Return [X, Y] of the center of cell containing provided text 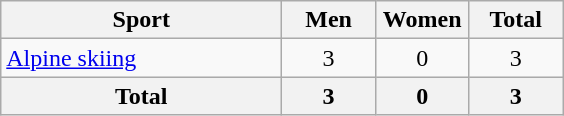
Sport [142, 20]
Alpine skiing [142, 58]
Men [329, 20]
Women [422, 20]
